Identify which cell holds the provided text, then report its (x, y) central coordinate. 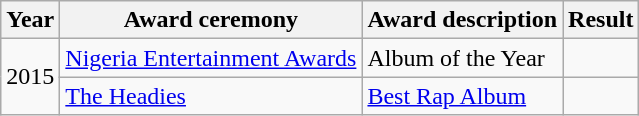
The Headies (211, 96)
Award ceremony (211, 20)
Award description (462, 20)
2015 (30, 77)
Nigeria Entertainment Awards (211, 58)
Result (601, 20)
Album of the Year (462, 58)
Year (30, 20)
Best Rap Album (462, 96)
